For the text-containing cell, return its midpoint in [x, y] coordinate format. 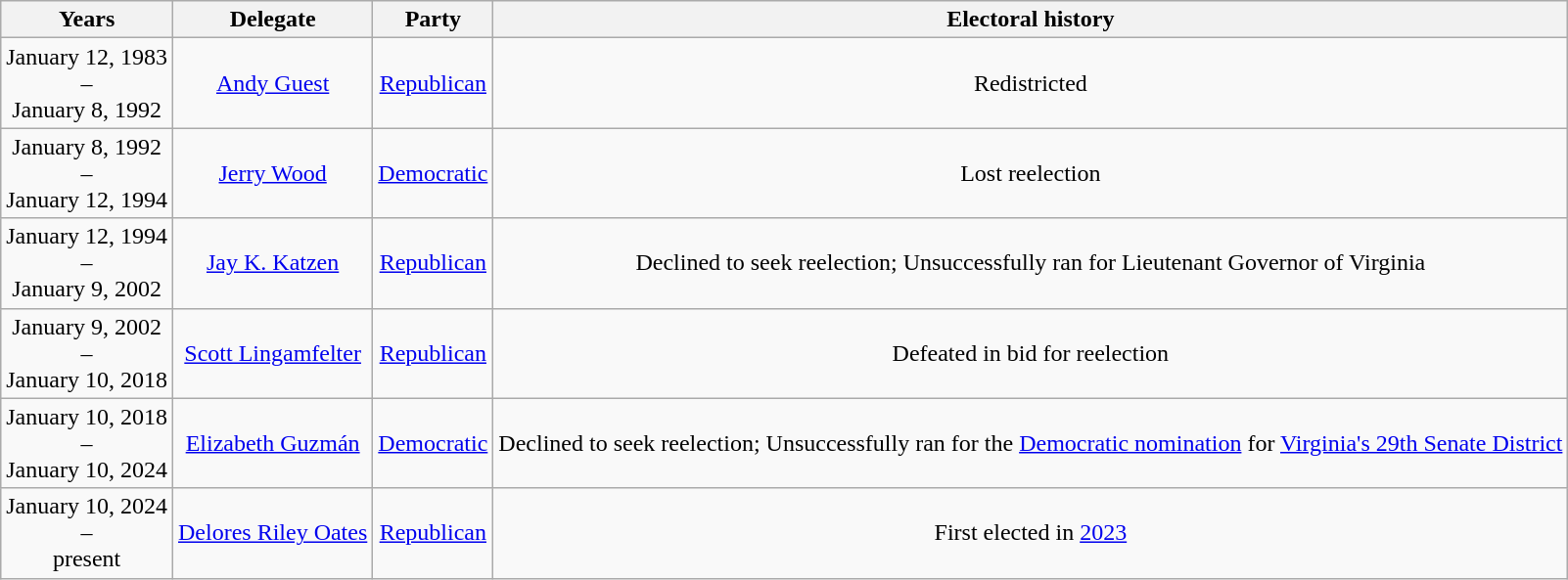
Andy Guest [272, 83]
Redistricted [1031, 83]
Years [87, 20]
Lost reelection [1031, 173]
Jerry Wood [272, 173]
Electoral history [1031, 20]
January 9, 2002–January 10, 2018 [87, 353]
Scott Lingamfelter [272, 353]
January 8, 1992–January 12, 1994 [87, 173]
Party [433, 20]
January 10, 2018–January 10, 2024 [87, 443]
Jay K. Katzen [272, 263]
First elected in 2023 [1031, 533]
Delegate [272, 20]
Delores Riley Oates [272, 533]
January 10, 2024–present [87, 533]
Elizabeth Guzmán [272, 443]
January 12, 1983–January 8, 1992 [87, 83]
Defeated in bid for reelection [1031, 353]
Declined to seek reelection; Unsuccessfully ran for the Democratic nomination for Virginia's 29th Senate District [1031, 443]
January 12, 1994–January 9, 2002 [87, 263]
Declined to seek reelection; Unsuccessfully ran for Lieutenant Governor of Virginia [1031, 263]
